Determine the [x, y] coordinate at the center of the cell enclosing the given text.  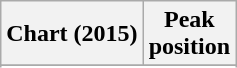
Peakposition [189, 34]
Chart (2015) [72, 34]
